From the cell containing the given text, extract its center point as (x, y) coordinate. 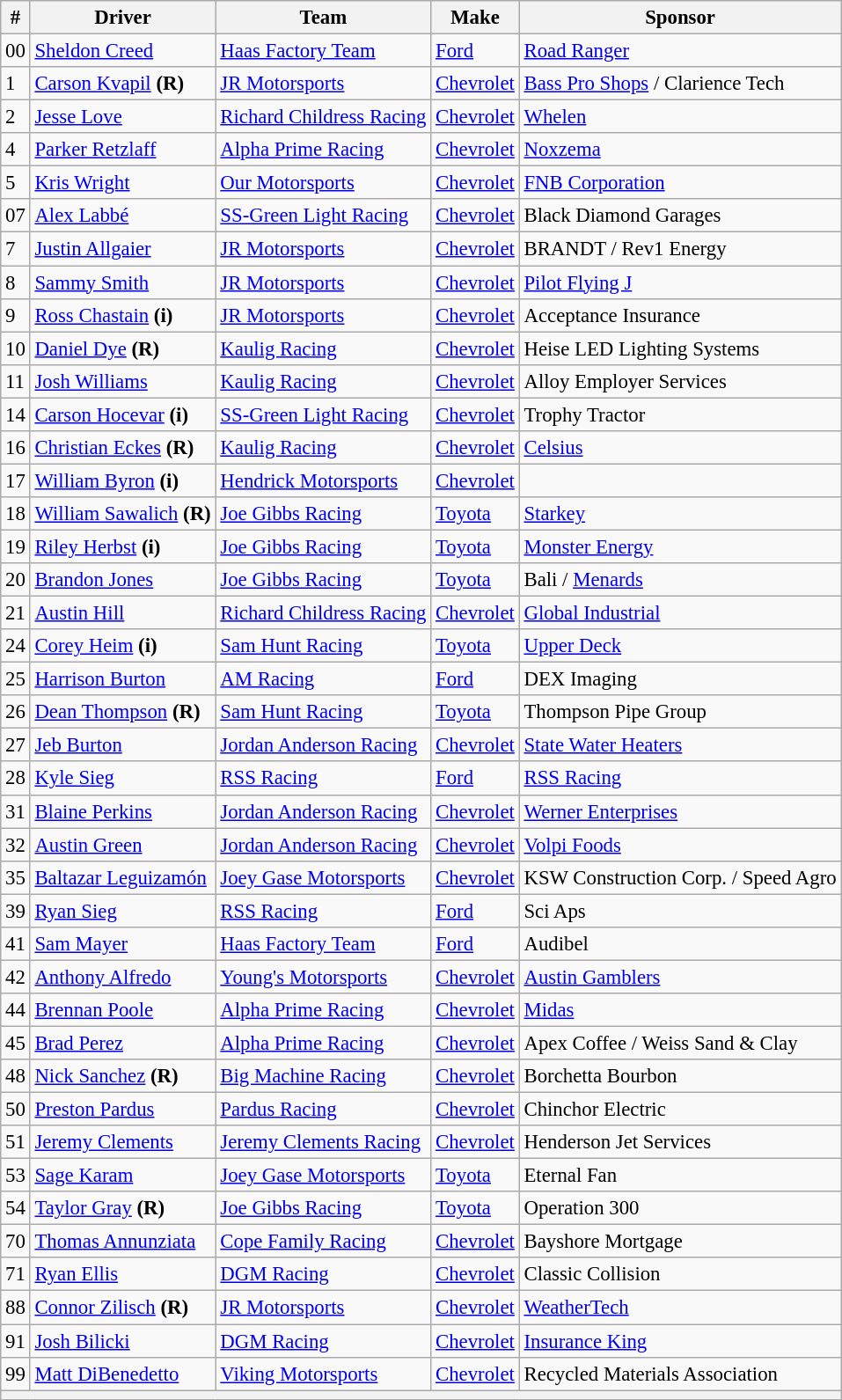
24 (16, 646)
Werner Enterprises (680, 811)
Ryan Sieg (123, 911)
Whelen (680, 117)
10 (16, 348)
Harrison Burton (123, 679)
Austin Gamblers (680, 977)
2 (16, 117)
Big Machine Racing (324, 1076)
51 (16, 1142)
Alex Labbé (123, 216)
70 (16, 1242)
Team (324, 18)
27 (16, 745)
8 (16, 282)
Sam Mayer (123, 944)
26 (16, 712)
Christian Eckes (R) (123, 448)
Nick Sanchez (R) (123, 1076)
Driver (123, 18)
50 (16, 1110)
5 (16, 183)
16 (16, 448)
07 (16, 216)
Classic Collision (680, 1275)
Daniel Dye (R) (123, 348)
1 (16, 84)
Borchetta Bourbon (680, 1076)
91 (16, 1341)
Brandon Jones (123, 580)
Our Motorsports (324, 183)
Recycled Materials Association (680, 1374)
35 (16, 877)
Austin Hill (123, 613)
Baltazar Leguizamón (123, 877)
48 (16, 1076)
Ross Chastain (i) (123, 315)
Sage Karam (123, 1176)
Hendrick Motorsports (324, 480)
WeatherTech (680, 1308)
Noxzema (680, 150)
State Water Heaters (680, 745)
21 (16, 613)
Jeremy Clements (123, 1142)
20 (16, 580)
19 (16, 546)
Pardus Racing (324, 1110)
Black Diamond Garages (680, 216)
00 (16, 51)
Dean Thompson (R) (123, 712)
Eternal Fan (680, 1176)
Pilot Flying J (680, 282)
54 (16, 1208)
FNB Corporation (680, 183)
Ryan Ellis (123, 1275)
Heise LED Lighting Systems (680, 348)
Taylor Gray (R) (123, 1208)
53 (16, 1176)
Matt DiBenedetto (123, 1374)
Trophy Tractor (680, 414)
Bayshore Mortgage (680, 1242)
# (16, 18)
Connor Zilisch (R) (123, 1308)
44 (16, 1010)
Kris Wright (123, 183)
Kyle Sieg (123, 779)
Brennan Poole (123, 1010)
Starkey (680, 514)
Sheldon Creed (123, 51)
11 (16, 381)
Thomas Annunziata (123, 1242)
Carson Kvapil (R) (123, 84)
71 (16, 1275)
KSW Construction Corp. / Speed Agro (680, 877)
18 (16, 514)
William Sawalich (R) (123, 514)
28 (16, 779)
Road Ranger (680, 51)
AM Racing (324, 679)
Acceptance Insurance (680, 315)
Upper Deck (680, 646)
Volpi Foods (680, 845)
Operation 300 (680, 1208)
Sci Aps (680, 911)
Apex Coffee / Weiss Sand & Clay (680, 1043)
Josh Bilicki (123, 1341)
42 (16, 977)
Blaine Perkins (123, 811)
32 (16, 845)
Corey Heim (i) (123, 646)
Justin Allgaier (123, 249)
Chinchor Electric (680, 1110)
Bass Pro Shops / Clarience Tech (680, 84)
Viking Motorsports (324, 1374)
Josh Williams (123, 381)
Bali / Menards (680, 580)
99 (16, 1374)
Jeb Burton (123, 745)
Henderson Jet Services (680, 1142)
17 (16, 480)
Monster Energy (680, 546)
25 (16, 679)
39 (16, 911)
Brad Perez (123, 1043)
Thompson Pipe Group (680, 712)
45 (16, 1043)
Sponsor (680, 18)
31 (16, 811)
Young's Motorsports (324, 977)
BRANDT / Rev1 Energy (680, 249)
Midas (680, 1010)
Cope Family Racing (324, 1242)
Preston Pardus (123, 1110)
7 (16, 249)
14 (16, 414)
4 (16, 150)
Carson Hocevar (i) (123, 414)
Jeremy Clements Racing (324, 1142)
Riley Herbst (i) (123, 546)
Jesse Love (123, 117)
Global Industrial (680, 613)
Celsius (680, 448)
Anthony Alfredo (123, 977)
41 (16, 944)
William Byron (i) (123, 480)
88 (16, 1308)
DEX Imaging (680, 679)
Sammy Smith (123, 282)
Insurance King (680, 1341)
9 (16, 315)
Austin Green (123, 845)
Make (475, 18)
Alloy Employer Services (680, 381)
Parker Retzlaff (123, 150)
Audibel (680, 944)
